Detect which cell encompasses the target text, then output its [x, y] center coordinate. 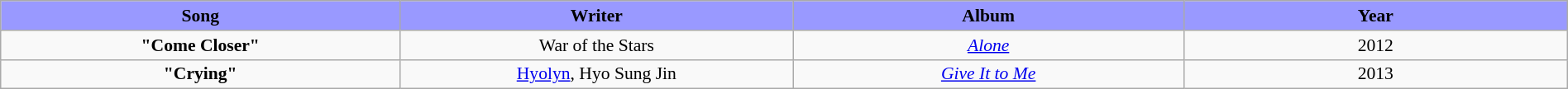
Give It to Me [988, 74]
War of the Stars [597, 44]
Song [200, 16]
Alone [988, 44]
2013 [1375, 74]
Year [1375, 16]
Hyolyn, Hyo Sung Jin [597, 74]
"Crying" [200, 74]
Album [988, 16]
"Come Closer" [200, 44]
Writer [597, 16]
2012 [1375, 44]
